Detect which cell encompasses the target text, then output its [x, y] center coordinate. 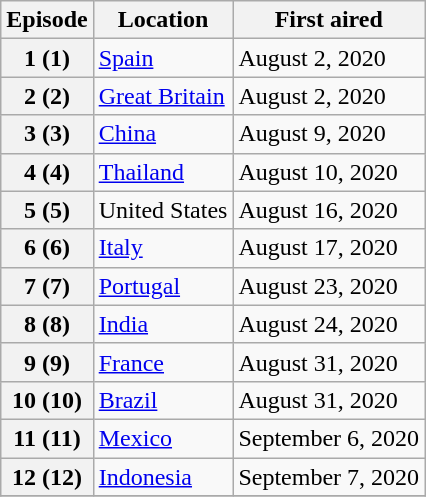
8 (8) [47, 324]
4 (4) [47, 172]
August 23, 2020 [329, 286]
First aired [329, 20]
Location [163, 20]
Spain [163, 58]
2 (2) [47, 96]
August 9, 2020 [329, 134]
5 (5) [47, 210]
7 (7) [47, 286]
China [163, 134]
Thailand [163, 172]
Portugal [163, 286]
August 24, 2020 [329, 324]
10 (10) [47, 400]
Episode [47, 20]
Brazil [163, 400]
Indonesia [163, 477]
11 (11) [47, 438]
1 (1) [47, 58]
12 (12) [47, 477]
September 6, 2020 [329, 438]
August 10, 2020 [329, 172]
9 (9) [47, 362]
6 (6) [47, 248]
September 7, 2020 [329, 477]
France [163, 362]
India [163, 324]
United States [163, 210]
3 (3) [47, 134]
Italy [163, 248]
August 17, 2020 [329, 248]
August 16, 2020 [329, 210]
Mexico [163, 438]
Great Britain [163, 96]
